Identify which cell holds the provided text, then report its (X, Y) central coordinate. 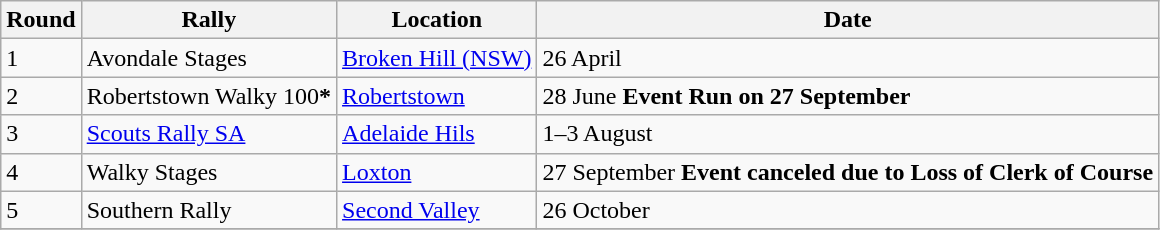
Walky Stages (208, 172)
26 October (848, 210)
Broken Hill (NSW) (437, 58)
Loxton (437, 172)
Adelaide Hils (437, 134)
5 (41, 210)
Robertstown Walky 100* (208, 96)
Rally (208, 20)
28 June Event Run on 27 September (848, 96)
3 (41, 134)
Location (437, 20)
26 April (848, 58)
Avondale Stages (208, 58)
4 (41, 172)
Round (41, 20)
27 September Event canceled due to Loss of Clerk of Course (848, 172)
Scouts Rally SA (208, 134)
Robertstown (437, 96)
1 (41, 58)
Second Valley (437, 210)
Southern Rally (208, 210)
Date (848, 20)
2 (41, 96)
1–3 August (848, 134)
